Output the (x, y) coordinate of the center of the cell containing the given text.  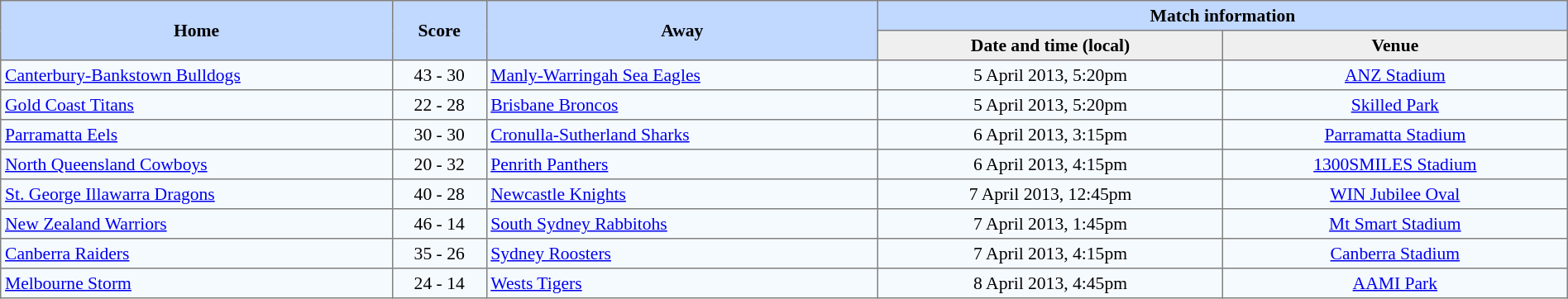
Brisbane Broncos (682, 105)
North Queensland Cowboys (197, 164)
Parramatta Stadium (1394, 135)
1300SMILES Stadium (1394, 164)
43 - 30 (439, 75)
7 April 2013, 4:15pm (1050, 254)
Canberra Raiders (197, 254)
Cronulla-Sutherland Sharks (682, 135)
7 April 2013, 12:45pm (1050, 194)
Newcastle Knights (682, 194)
Sydney Roosters (682, 254)
Away (682, 31)
Parramatta Eels (197, 135)
Gold Coast Titans (197, 105)
Score (439, 31)
22 - 28 (439, 105)
7 April 2013, 1:45pm (1050, 224)
Venue (1394, 45)
24 - 14 (439, 283)
St. George Illawarra Dragons (197, 194)
8 April 2013, 4:45pm (1050, 283)
Mt Smart Stadium (1394, 224)
Match information (1223, 16)
Melbourne Storm (197, 283)
Canterbury-Bankstown Bulldogs (197, 75)
ANZ Stadium (1394, 75)
35 - 26 (439, 254)
6 April 2013, 4:15pm (1050, 164)
20 - 32 (439, 164)
AAMI Park (1394, 283)
6 April 2013, 3:15pm (1050, 135)
Home (197, 31)
Date and time (local) (1050, 45)
40 - 28 (439, 194)
Skilled Park (1394, 105)
WIN Jubilee Oval (1394, 194)
Manly-Warringah Sea Eagles (682, 75)
New Zealand Warriors (197, 224)
30 - 30 (439, 135)
South Sydney Rabbitohs (682, 224)
Wests Tigers (682, 283)
Penrith Panthers (682, 164)
Canberra Stadium (1394, 254)
46 - 14 (439, 224)
